Output the [X, Y] coordinate of the center of the cell containing the given text.  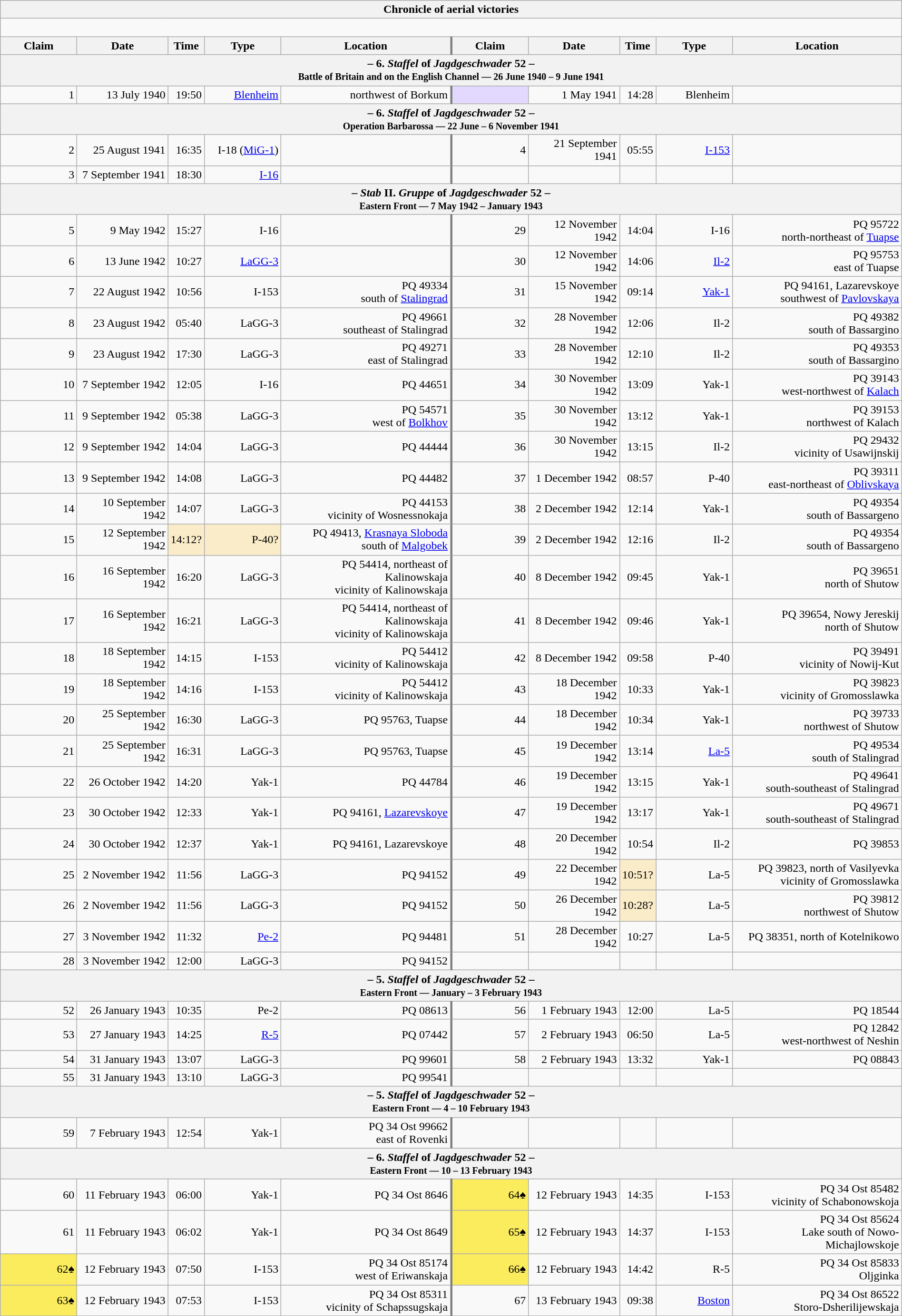
13 July 1940 [123, 95]
– 6. Staffel of Jagdgeschwader 52 –Operation Barbarossa — 22 June – 6 November 1941 [451, 119]
25 August 1941 [123, 150]
15 November 1942 [574, 292]
44 [490, 720]
PQ 44784 [366, 782]
21 September 1941 [574, 150]
24 [39, 844]
PQ 94481 [366, 937]
PQ 49334south of Stalingrad [366, 292]
PQ 39143 west-northwest of Kalach [817, 385]
PQ 39491vicinity of Nowij-Kut [817, 658]
P-40? [243, 539]
PQ 54571west of Bolkhov [366, 416]
12:37 [186, 844]
13:17 [637, 812]
PQ 34 Ost 86522Storo-Dsherilijewskaja [817, 1300]
43 [490, 689]
7 September 1941 [123, 175]
05:38 [186, 416]
54 [39, 1059]
10:54 [637, 844]
1 [39, 95]
12:05 [186, 385]
38 [490, 509]
27 [39, 937]
57 [490, 1035]
32 [490, 322]
PQ 18544 [817, 1010]
06:50 [637, 1035]
3 [39, 175]
PQ 99541 [366, 1077]
9 May 1942 [123, 230]
PQ 34 Ost 85624Lake south of Nowo-Michajlowskoje [817, 1232]
6 [39, 261]
PQ 94161, Lazarevskoye southwest of Pavlovskaya [817, 292]
16:31 [186, 751]
22 December 1942 [574, 875]
11 [39, 416]
PQ 49413, Krasnaya Slobodasouth of Malgobek [366, 539]
36 [490, 447]
49 [490, 875]
67 [490, 1300]
14:08 [186, 478]
9 [39, 354]
09:45 [637, 577]
13:32 [637, 1059]
7 [39, 292]
13:07 [186, 1059]
11:32 [186, 937]
PQ 49641 south-southeast of Stalingrad [817, 782]
PQ 99601 [366, 1059]
28 [39, 961]
14 [39, 509]
14:15 [186, 658]
19 [39, 689]
23 [39, 812]
2 [39, 150]
19:50 [186, 95]
41 [490, 621]
PQ 49382 south of Bassargino [817, 322]
PQ 34 Ost 8649 [366, 1232]
51 [490, 937]
5 [39, 230]
22 August 1942 [123, 292]
PQ 38351, north of Kotelnikowo [817, 937]
65♠ [490, 1232]
29 [490, 230]
PQ 44651 [366, 385]
PQ 39812 northwest of Shutow [817, 906]
PQ 39651 north of Shutow [817, 577]
12:33 [186, 812]
26 January 1943 [123, 1010]
– Stab II. Gruppe of Jagdgeschwader 52 –Eastern Front — 7 May 1942 – January 1943 [451, 199]
18 [39, 658]
64♠ [490, 1195]
27 January 1943 [123, 1035]
28 December 1942 [574, 937]
59 [39, 1133]
1 February 1943 [574, 1010]
08:57 [637, 478]
13:10 [186, 1077]
14:28 [637, 95]
50 [490, 906]
PQ 39823vicinity of Gromosslawka [817, 689]
42 [490, 658]
PQ 44482 [366, 478]
60 [39, 1195]
16 [39, 577]
PQ 44444 [366, 447]
10 September 1942 [123, 509]
PQ 49661 southeast of Stalingrad [366, 322]
18:30 [186, 175]
7 February 1943 [123, 1133]
30 [490, 261]
09:14 [637, 292]
10:33 [637, 689]
05:40 [186, 322]
09:46 [637, 621]
– 5. Staffel of Jagdgeschwader 52 –Eastern Front — 4 – 10 February 1943 [451, 1102]
34 [490, 385]
PQ 08843 [817, 1059]
PQ 34 Ost 85482vicinity of Schabonowskoja [817, 1195]
61 [39, 1232]
10:34 [637, 720]
52 [39, 1010]
PQ 39823, north of Vasilyevkavicinity of Gromosslawka [817, 875]
16:35 [186, 150]
39 [490, 539]
I-18 (MiG-1) [243, 150]
PQ 12842 west-northwest of Neshin [817, 1035]
14:16 [186, 689]
PQ 34 Ost 85311vicinity of Schapssugskaja [366, 1300]
13 February 1943 [574, 1300]
12:54 [186, 1133]
Boston [694, 1300]
14:07 [186, 509]
10:35 [186, 1010]
PQ 29432vicinity of Usawijnskij [817, 447]
14:25 [186, 1035]
35 [490, 416]
17:30 [186, 354]
4 [490, 150]
PQ 49271 east of Stalingrad [366, 354]
PQ 49534 south of Stalingrad [817, 751]
14:12? [186, 539]
63♠ [39, 1300]
07:53 [186, 1300]
15 [39, 539]
10:56 [186, 292]
16:20 [186, 577]
13:12 [637, 416]
62♠ [39, 1269]
16:30 [186, 720]
PQ 95753 east of Tuapse [817, 261]
– 5. Staffel of Jagdgeschwader 52 –Eastern Front — January – 3 February 1943 [451, 985]
PQ 49671 south-southeast of Stalingrad [817, 812]
PQ 39654, Nowy Jereskij north of Shutow [817, 621]
09:58 [637, 658]
13 June 1942 [123, 261]
14:35 [637, 1195]
PQ 07442 [366, 1035]
1 May 1941 [574, 95]
PQ 08613 [366, 1010]
PQ 34 Ost 99662 east of Rovenki [366, 1133]
53 [39, 1035]
10 [39, 385]
PQ 39311 east-northeast of Oblivskaya [817, 478]
06:02 [186, 1232]
58 [490, 1059]
56 [490, 1010]
12:14 [637, 509]
14:20 [186, 782]
37 [490, 478]
15:27 [186, 230]
8 [39, 322]
22 [39, 782]
14:42 [637, 1269]
40 [490, 577]
13:14 [637, 751]
northwest of Borkum [366, 95]
PQ 44153vicinity of Wosnessnokaja [366, 509]
17 [39, 621]
PQ 39153 northwest of Kalach [817, 416]
20 December 1942 [574, 844]
PQ 39853 [817, 844]
7 September 1942 [123, 385]
46 [490, 782]
20 [39, 720]
Chronicle of aerial victories [451, 10]
14:37 [637, 1232]
13:09 [637, 385]
PQ 95722 north-northeast of Tuapse [817, 230]
33 [490, 354]
– 6. Staffel of Jagdgeschwader 52 –Battle of Britain and on the English Channel — 26 June 1940 – 9 June 1941 [451, 70]
21 [39, 751]
26 December 1942 [574, 906]
12:10 [637, 354]
48 [490, 844]
PQ 34 Ost 8646 [366, 1195]
12 [39, 447]
45 [490, 751]
31 [490, 292]
12 September 1942 [123, 539]
25 [39, 875]
14:06 [637, 261]
26 October 1942 [123, 782]
16:21 [186, 621]
PQ 34 Ost 85833Oljginka [817, 1269]
12:06 [637, 322]
PQ 49353south of Bassargino [817, 354]
10:28? [637, 906]
12:16 [637, 539]
PQ 39733 northwest of Shutow [817, 720]
09:38 [637, 1300]
PQ 34 Ost 85174west of Eriwanskaja [366, 1269]
– 6. Staffel of Jagdgeschwader 52 –Eastern Front — 10 – 13 February 1943 [451, 1163]
47 [490, 812]
06:00 [186, 1195]
05:55 [637, 150]
13 [39, 478]
10:51? [637, 875]
1 December 1942 [574, 478]
66♠ [490, 1269]
26 [39, 906]
55 [39, 1077]
07:50 [186, 1269]
